Identify which cell holds the provided text, then report its (X, Y) central coordinate. 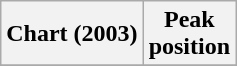
Peak position (189, 34)
Chart (2003) (72, 34)
